Locate the cell with the specified text and output its [x, y] center coordinate. 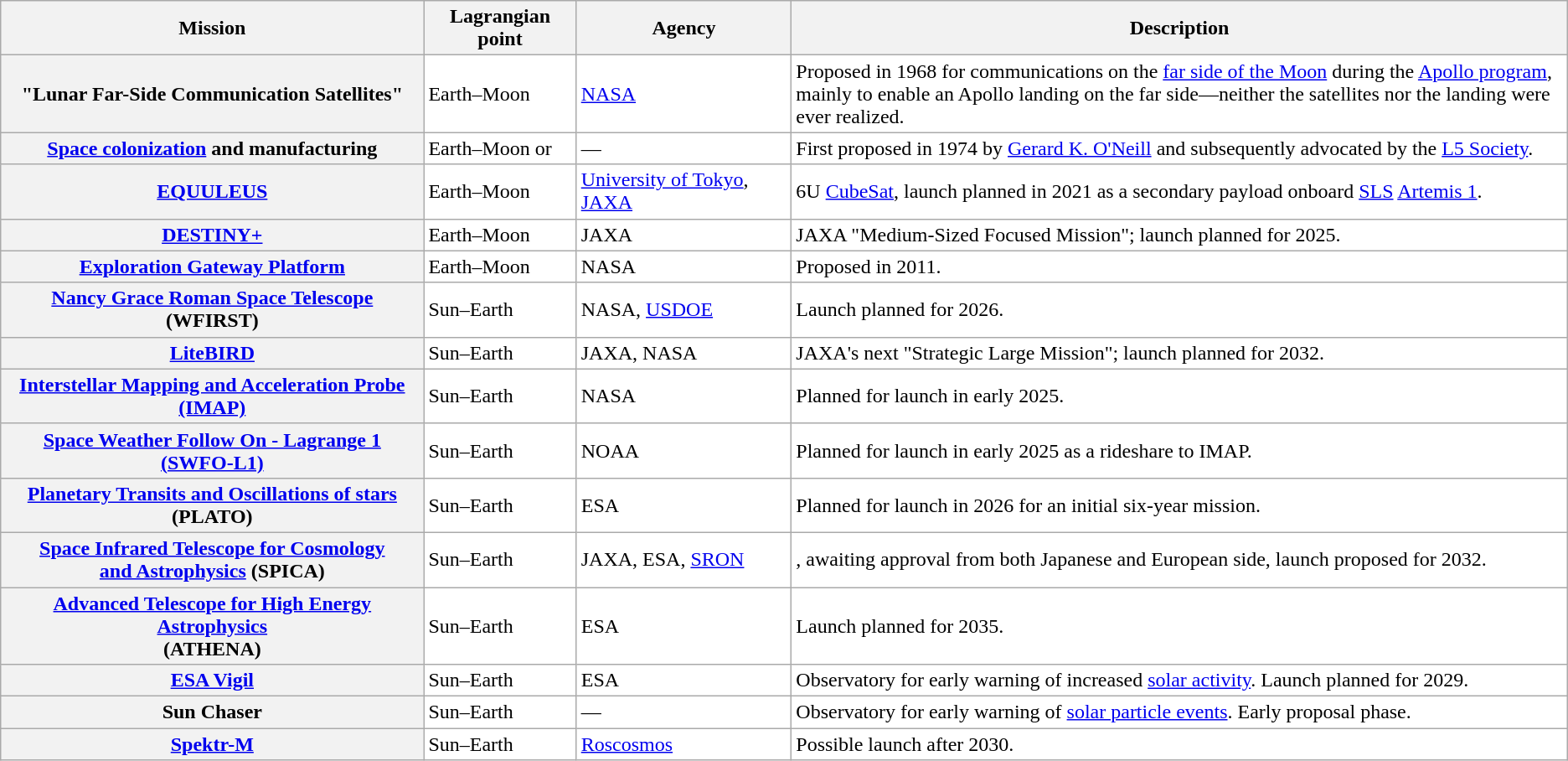
JAXA's next "Strategic Large Mission"; launch planned for 2032. [1179, 353]
Space Infrared Telescope for Cosmologyand Astrophysics (SPICA) [213, 560]
6U CubeSat, launch planned in 2021 as a secondary payload onboard SLS Artemis 1. [1179, 191]
Nancy Grace Roman Space Telescope (WFIRST) [213, 310]
Earth–Moon or [500, 148]
Planned for launch in 2026 for an initial six-year mission. [1179, 505]
"Lunar Far-Side Communication Satellites" [213, 94]
Launch planned for 2026. [1179, 310]
JAXA "Medium-Sized Focused Mission"; launch planned for 2025. [1179, 235]
Launch planned for 2035. [1179, 625]
JAXA, ESA, SRON [683, 560]
Observatory for early warning of increased solar activity. Launch planned for 2029. [1179, 681]
LiteBIRD [213, 353]
First proposed in 1974 by Gerard K. O'Neill and subsequently advocated by the L5 Society. [1179, 148]
Observatory for early warning of solar particle events. Early proposal phase. [1179, 712]
Planned for launch in early 2025. [1179, 396]
Proposed in 2011. [1179, 267]
Roscosmos [683, 744]
Planned for launch in early 2025 as a rideshare to IMAP. [1179, 451]
JAXA [683, 235]
Advanced Telescope for High Energy Astrophysics(ATHENA) [213, 625]
Spektr-M [213, 744]
ESA Vigil [213, 681]
University of Tokyo, JAXA [683, 191]
Exploration Gateway Platform [213, 267]
Space colonization and manufacturing [213, 148]
Agency [683, 28]
Interstellar Mapping and Acceleration Probe (IMAP) [213, 396]
NOAA [683, 451]
Space Weather Follow On - Lagrange 1 (SWFO-L1) [213, 451]
DESTINY+ [213, 235]
Sun Chaser [213, 712]
, awaiting approval from both Japanese and European side, launch proposed for 2032. [1179, 560]
NASA, USDOE [683, 310]
Lagrangian point [500, 28]
EQUULEUS [213, 191]
JAXA, NASA [683, 353]
Description [1179, 28]
Planetary Transits and Oscillations of stars (PLATO) [213, 505]
Possible launch after 2030. [1179, 744]
Mission [213, 28]
